From the cell containing the given text, extract its center point as [X, Y] coordinate. 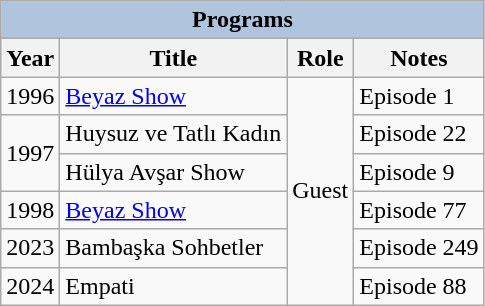
1997 [30, 153]
Hülya Avşar Show [174, 172]
Episode 88 [419, 286]
Episode 9 [419, 172]
2023 [30, 248]
Empati [174, 286]
Episode 77 [419, 210]
Bambaşka Sohbetler [174, 248]
Huysuz ve Tatlı Kadın [174, 134]
Guest [320, 191]
2024 [30, 286]
Title [174, 58]
Episode 22 [419, 134]
1996 [30, 96]
Episode 249 [419, 248]
Year [30, 58]
Notes [419, 58]
Episode 1 [419, 96]
Programs [242, 20]
Role [320, 58]
1998 [30, 210]
